For the text-containing cell, return its midpoint in (x, y) coordinate format. 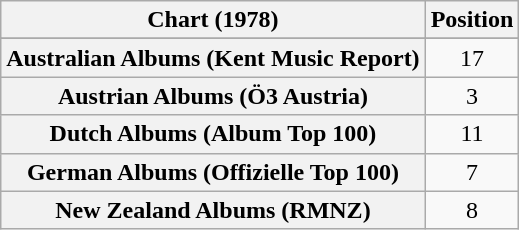
8 (472, 210)
Chart (1978) (213, 20)
Dutch Albums (Album Top 100) (213, 134)
German Albums (Offizielle Top 100) (213, 172)
Position (472, 20)
11 (472, 134)
7 (472, 172)
Austrian Albums (Ö3 Austria) (213, 96)
New Zealand Albums (RMNZ) (213, 210)
3 (472, 96)
Australian Albums (Kent Music Report) (213, 58)
17 (472, 58)
